Provide the [x, y] coordinate of the cell's center where the given text is located.  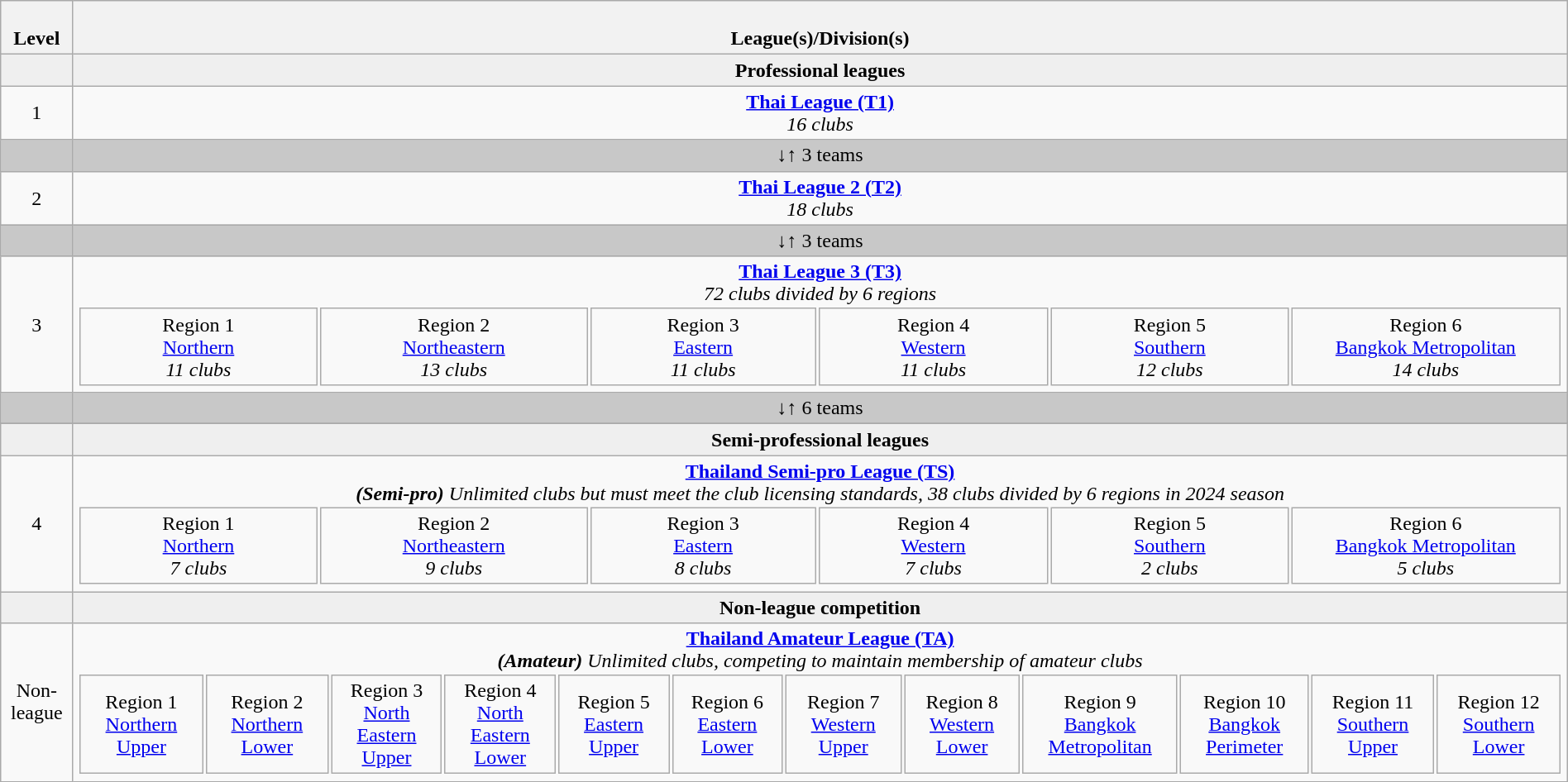
Region 5 Eastern Upper [614, 724]
Region 2 Northeastern 9 clubs [454, 546]
Region 6 Bangkok Metropolitan 5 clubs [1426, 546]
Region 10 Bangkok Perimeter [1245, 724]
Region 11 Southern Upper [1373, 724]
Region 6 Bangkok Metropolitan 14 clubs [1426, 347]
Thai League (T1) 16 clubs [820, 112]
↓↑ 6 teams [820, 408]
Level [36, 28]
Non-league [36, 703]
Region 3 North Eastern Upper [386, 724]
Professional leagues [820, 70]
4 [36, 524]
Region 5 Southern 2 clubs [1169, 546]
Region 2 Northeastern 13 clubs [454, 347]
Region 9 Bangkok Metropolitan [1100, 724]
Region 1 Northern Upper [141, 724]
Region 4 Western 11 clubs [933, 347]
Non-league competition [820, 608]
Region 4 Western 7 clubs [933, 546]
Region 1 Northern 11 clubs [198, 347]
Region 6 Eastern Lower [727, 724]
3 [36, 324]
Region 1 Northern 7 clubs [198, 546]
League(s)/Division(s) [820, 28]
Region 4 North Eastern Lower [500, 724]
Region 12 Southern Lower [1499, 724]
1 [36, 112]
Region 3 Eastern 11 clubs [703, 347]
Region 7 Western Upper [844, 724]
Region 5 Southern 12 clubs [1169, 347]
2 [36, 198]
Semi-professional leagues [820, 440]
Thai League 2 (T2) 18 clubs [820, 198]
Region 8 Western Lower [962, 724]
Region 2 Northern Lower [266, 724]
Region 3 Eastern 8 clubs [703, 546]
